Scan for the cell matching the given text and deliver its [x, y] coordinate at center. 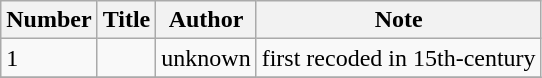
Number [49, 20]
1 [49, 58]
unknown [206, 58]
Author [206, 20]
first recoded in 15th-century [398, 58]
Title [126, 20]
Note [398, 20]
